Return [X, Y] of the center of cell containing provided text 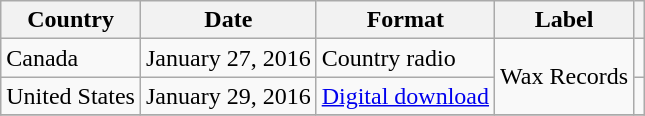
Format [405, 20]
Country radio [405, 58]
Label [564, 20]
Country [71, 20]
Wax Records [564, 77]
January 29, 2016 [228, 96]
January 27, 2016 [228, 58]
Digital download [405, 96]
United States [71, 96]
Date [228, 20]
Canada [71, 58]
